From the cell containing the given text, extract its center point as (X, Y) coordinate. 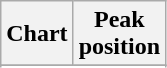
Chart (37, 34)
Peakposition (119, 34)
